Detect which cell encompasses the target text, then output its (x, y) center coordinate. 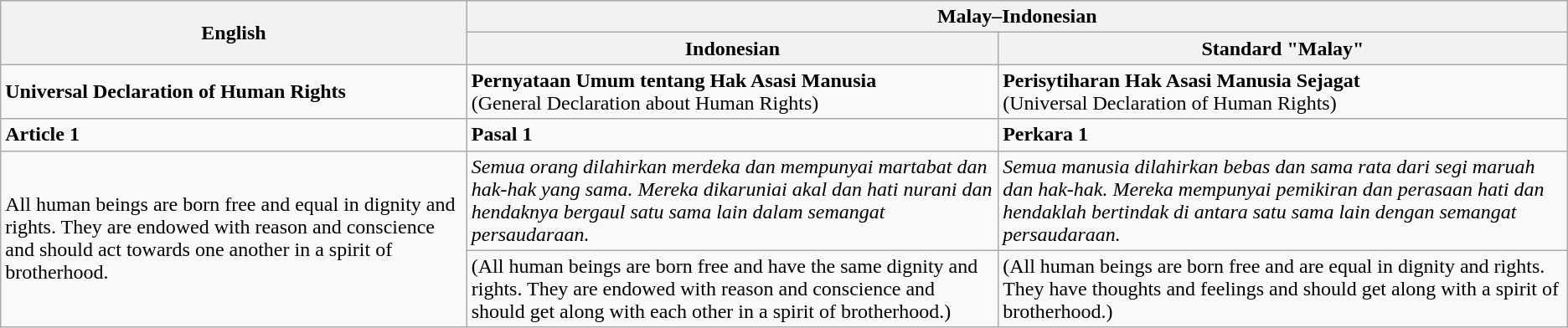
Article 1 (234, 135)
English (234, 33)
Standard "Malay" (1283, 49)
Pernyataan Umum tentang Hak Asasi Manusia(General Declaration about Human Rights) (732, 92)
Pasal 1 (732, 135)
Malay–Indonesian (1017, 17)
Universal Declaration of Human Rights (234, 92)
Indonesian (732, 49)
Perisytiharan Hak Asasi Manusia Sejagat(Universal Declaration of Human Rights) (1283, 92)
Perkara 1 (1283, 135)
